Scan for the cell matching the given text and deliver its [X, Y] coordinate at center. 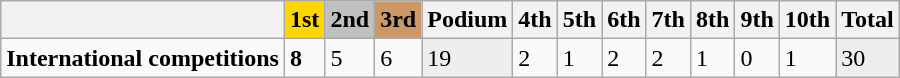
1st [304, 20]
4th [535, 20]
6th [624, 20]
5th [579, 20]
3rd [398, 20]
9th [757, 20]
International competitions [143, 58]
Total [868, 20]
Podium [468, 20]
2nd [350, 20]
8 [304, 58]
10th [807, 20]
30 [868, 58]
5 [350, 58]
6 [398, 58]
0 [757, 58]
8th [712, 20]
7th [668, 20]
19 [468, 58]
